Pinpoint the cell where the given text exists, returning its (X, Y) midpoint coordinate. 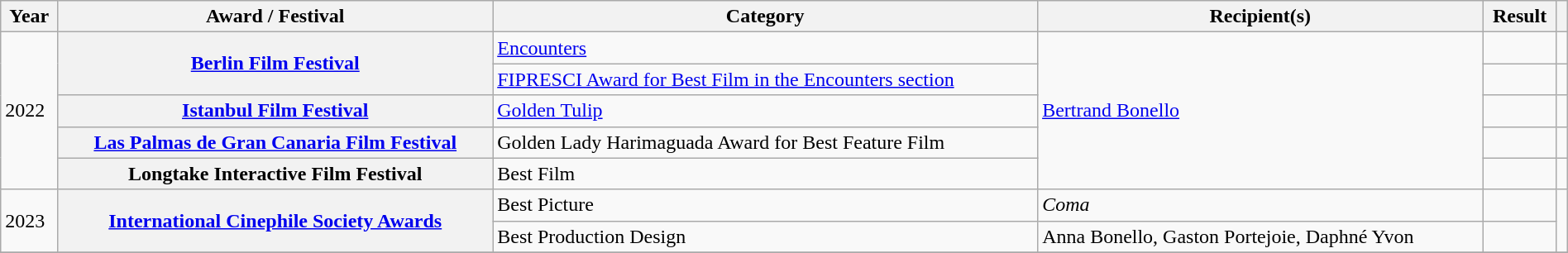
Longtake Interactive Film Festival (275, 174)
Bertrand Bonello (1260, 111)
2022 (30, 111)
Award / Festival (275, 17)
Recipient(s) (1260, 17)
Las Palmas de Gran Canaria Film Festival (275, 142)
Encounters (766, 48)
Result (1520, 17)
Best Film (766, 174)
FIPRESCI Award for Best Film in the Encounters section (766, 79)
International Cinephile Society Awards (275, 221)
Year (30, 17)
Berlin Film Festival (275, 64)
2023 (30, 221)
Istanbul Film Festival (275, 111)
Best Picture (766, 205)
Golden Tulip (766, 111)
Golden Lady Harimaguada Award for Best Feature Film (766, 142)
Anna Bonello, Gaston Portejoie, Daphné Yvon (1260, 236)
Best Production Design (766, 236)
Category (766, 17)
Coma (1260, 205)
